Scan for the cell matching the given text and deliver its (x, y) coordinate at center. 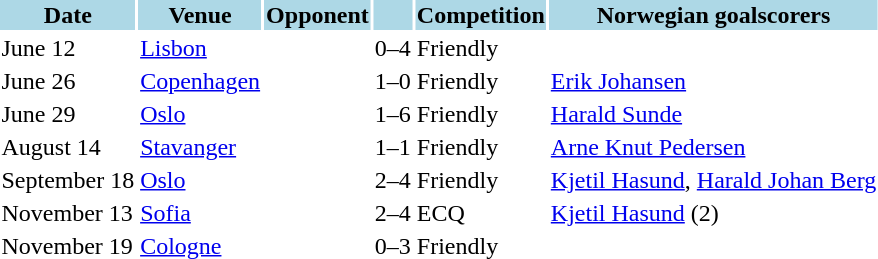
0–4 (392, 48)
August 14 (68, 147)
Venue (200, 15)
June 26 (68, 81)
ECQ (480, 213)
Competition (480, 15)
June 29 (68, 114)
Copenhagen (200, 81)
Lisbon (200, 48)
Erik Johansen (713, 81)
Arne Knut Pedersen (713, 147)
Norwegian goalscorers (713, 15)
Kjetil Hasund, Harald Johan Berg (713, 180)
Date (68, 15)
Kjetil Hasund (2) (713, 213)
November 13 (68, 213)
1–0 (392, 81)
Opponent (318, 15)
1–6 (392, 114)
Sofia (200, 213)
September 18 (68, 180)
1–1 (392, 147)
Stavanger (200, 147)
June 12 (68, 48)
Harald Sunde (713, 114)
